Locate the cell with the specified text and output its (x, y) center coordinate. 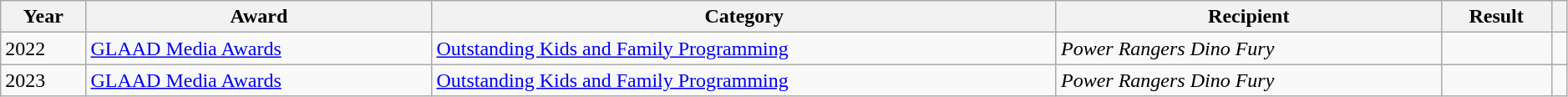
2023 (43, 80)
2022 (43, 48)
Category (744, 17)
Award (259, 17)
Recipient (1248, 17)
Year (43, 17)
Result (1496, 17)
